Search for the cell housing the specified text and yield its [x, y] center coordinate. 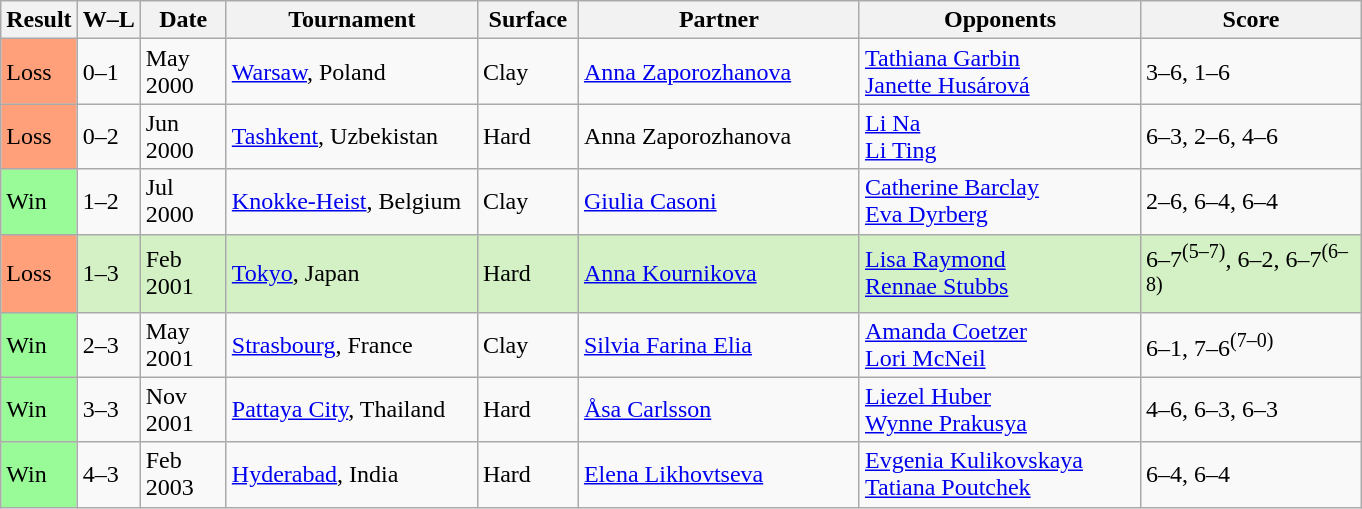
Knokke-Heist, Belgium [352, 202]
Tathiana Garbin Janette Husárová [1000, 72]
1–3 [108, 273]
Pattaya City, Thailand [352, 410]
Partner [718, 20]
Strasbourg, France [352, 344]
Feb 2001 [183, 273]
Elena Likhovtseva [718, 474]
May 2000 [183, 72]
6–1, 7–6(7–0) [1252, 344]
Amanda Coetzer Lori McNeil [1000, 344]
Jul 2000 [183, 202]
Result [39, 20]
Evgenia Kulikovskaya Tatiana Poutchek [1000, 474]
Nov 2001 [183, 410]
Liezel Huber Wynne Prakusya [1000, 410]
6–3, 2–6, 4–6 [1252, 136]
Lisa Raymond Rennae Stubbs [1000, 273]
Score [1252, 20]
Date [183, 20]
Tournament [352, 20]
Catherine Barclay Eva Dyrberg [1000, 202]
0–2 [108, 136]
0–1 [108, 72]
Jun 2000 [183, 136]
3–6, 1–6 [1252, 72]
Anna Kournikova [718, 273]
2–3 [108, 344]
Tokyo, Japan [352, 273]
Tashkent, Uzbekistan [352, 136]
Li Na Li Ting [1000, 136]
6–7(5–7), 6–2, 6–7(6–8) [1252, 273]
Silvia Farina Elia [718, 344]
4–6, 6–3, 6–3 [1252, 410]
Surface [528, 20]
Opponents [1000, 20]
Hyderabad, India [352, 474]
1–2 [108, 202]
4–3 [108, 474]
6–4, 6–4 [1252, 474]
Feb 2003 [183, 474]
Giulia Casoni [718, 202]
Åsa Carlsson [718, 410]
W–L [108, 20]
May 2001 [183, 344]
3–3 [108, 410]
Warsaw, Poland [352, 72]
2–6, 6–4, 6–4 [1252, 202]
